Determine the (X, Y) coordinate at the center of the cell enclosing the given text.  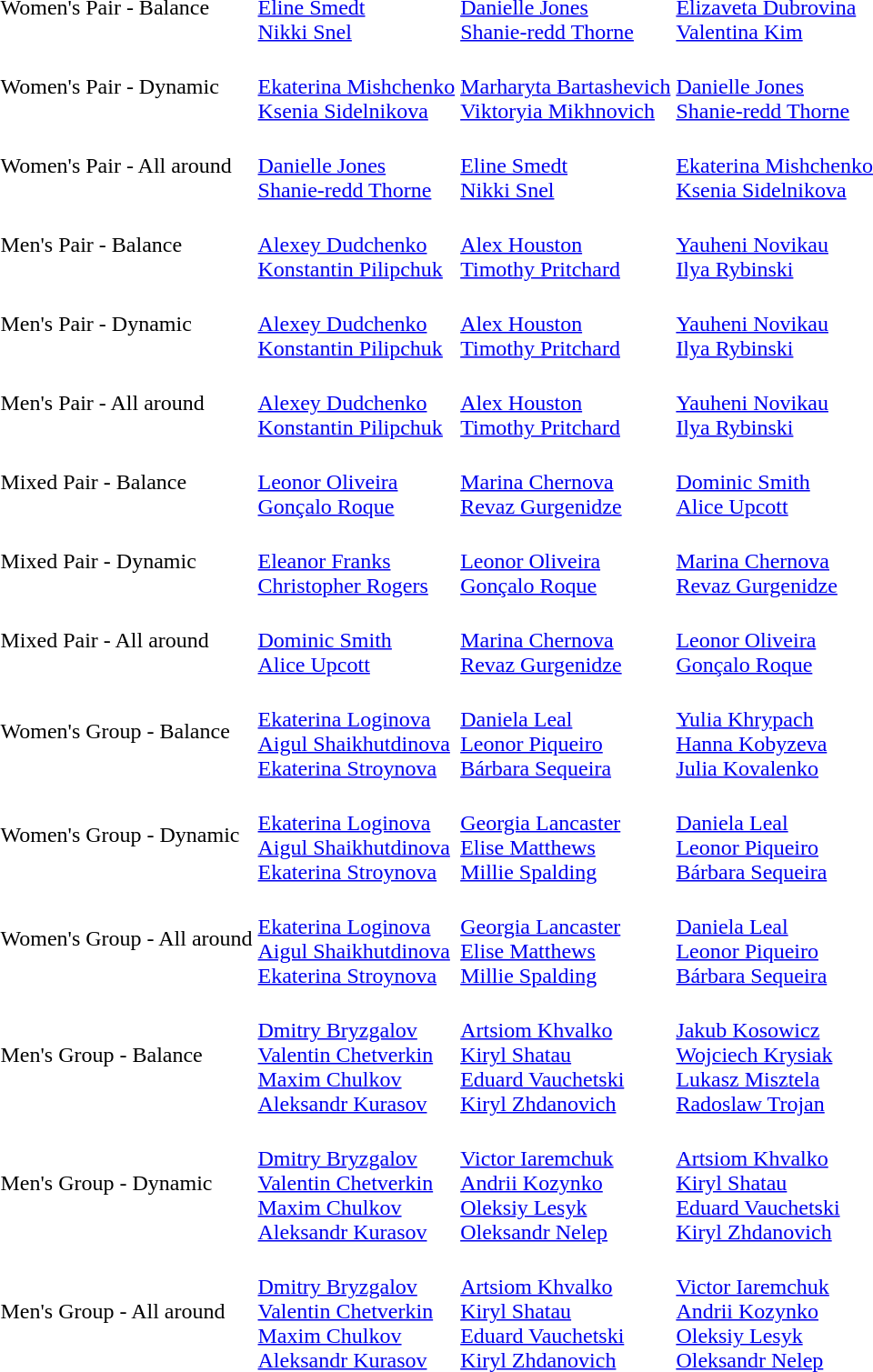
Dominic SmithAlice Upcott (356, 640)
Eleanor FranksChristopher Rogers (356, 561)
Artsiom KhvalkoKiryl ShatauEduard VauchetskiKiryl Zhdanovich (566, 1055)
Marharyta BartashevichViktoryia Mikhnovich (566, 86)
Ekaterina MishchenkoKsenia Sidelnikova (356, 86)
Victor IaremchukAndrii KozynkoOleksiy LesykOleksandr Nelep (566, 1183)
Danielle JonesShanie-redd Thorne (356, 165)
Eline SmedtNikki Snel (566, 165)
Daniela LealLeonor PiqueiroBárbara Sequeira (566, 731)
